Pinpoint the cell where the given text exists, returning its (X, Y) midpoint coordinate. 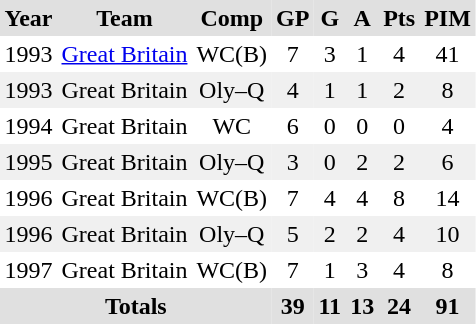
5 (293, 234)
Pts (400, 18)
39 (293, 306)
11 (330, 306)
13 (362, 306)
G (330, 18)
Team (124, 18)
Comp (232, 18)
GP (293, 18)
10 (448, 234)
24 (400, 306)
1994 (28, 126)
41 (448, 54)
A (362, 18)
Year (28, 18)
1997 (28, 270)
Totals (136, 306)
PIM (448, 18)
91 (448, 306)
14 (448, 198)
WC (232, 126)
1995 (28, 162)
